Search for the cell housing the specified text and yield its (X, Y) center coordinate. 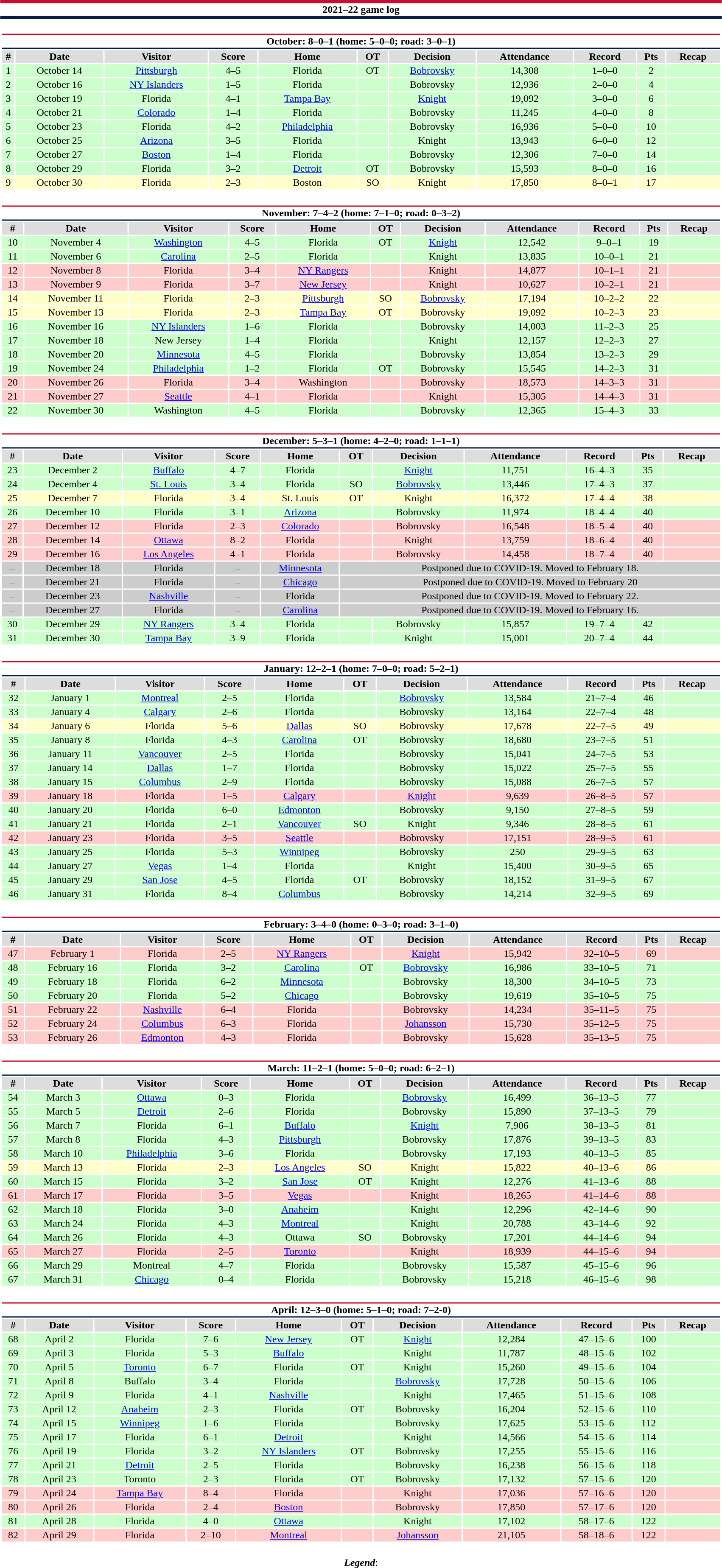
March 8 (63, 1140)
January 14 (70, 768)
28–8–5 (601, 824)
32–10–5 (602, 954)
17,193 (517, 1153)
April 8 (59, 1381)
November 13 (76, 313)
66 (13, 1265)
17–4–3 (599, 484)
18,152 (518, 880)
October 29 (59, 168)
4–2 (233, 127)
14–4–3 (609, 397)
54–15–6 (596, 1437)
26–7–5 (601, 782)
17,728 (512, 1381)
7–6 (211, 1339)
5–0–0 (605, 127)
13,164 (518, 712)
November 30 (76, 410)
44–15–6 (601, 1252)
9,639 (518, 796)
102 (649, 1353)
17,465 (512, 1395)
10–2–3 (609, 313)
18,300 (518, 982)
43–14–6 (601, 1224)
15,587 (517, 1265)
16,936 (525, 127)
December 12 (73, 526)
March 31 (63, 1280)
34 (14, 726)
October 23 (59, 127)
January 6 (70, 726)
39–13–5 (601, 1140)
Postponed due to COVID-19. Moved to February 20 (530, 582)
9,346 (518, 824)
40–13–5 (601, 1153)
13,446 (515, 484)
January 11 (70, 754)
5 (8, 127)
28–9–5 (601, 838)
3 (8, 99)
October 21 (59, 112)
October 25 (59, 140)
February 20 (73, 995)
April 26 (59, 1507)
20 (13, 382)
100 (649, 1339)
2021–22 game log (361, 9)
17,102 (512, 1521)
11,751 (515, 470)
35–11–5 (602, 1010)
14,458 (515, 554)
April 21 (59, 1465)
January 15 (70, 782)
110 (649, 1409)
7 (8, 155)
50–15–6 (596, 1381)
47–15–6 (596, 1339)
12,276 (517, 1181)
21–7–4 (601, 698)
1–7 (230, 768)
13,943 (525, 140)
17,151 (518, 838)
13 (13, 285)
4–0 (211, 1521)
17–4–4 (599, 498)
December 10 (73, 512)
April 5 (59, 1367)
41–13–6 (601, 1181)
15,890 (517, 1112)
March 15 (63, 1181)
112 (649, 1423)
10–2–2 (609, 298)
March 18 (63, 1209)
14,308 (525, 71)
90 (651, 1209)
15,305 (532, 397)
44–14–6 (601, 1237)
1 (8, 71)
10,627 (532, 285)
55–15–6 (596, 1451)
2–10 (211, 1535)
4–0–0 (605, 112)
Postponed due to COVID-19. Moved to February 16. (530, 610)
17,036 (512, 1493)
Postponed due to COVID-19. Moved to February 18. (530, 568)
18,573 (532, 382)
32–9–5 (601, 894)
98 (651, 1280)
23–7–5 (601, 740)
27–8–5 (601, 810)
January 4 (70, 712)
51–15–6 (596, 1395)
November 26 (76, 382)
15,218 (517, 1280)
2–0–0 (605, 84)
50 (13, 995)
16,204 (512, 1409)
26–8–5 (601, 796)
11,787 (512, 1353)
17,625 (512, 1423)
15,593 (525, 168)
108 (649, 1395)
12,542 (532, 242)
December 2 (73, 470)
35–12–5 (602, 1023)
34–10–5 (602, 982)
14,877 (532, 270)
52–15–6 (596, 1409)
15,001 (515, 638)
96 (651, 1265)
November 24 (76, 369)
April: 12–3–0 (home: 5–1–0; road: 7–2-0) (361, 1310)
1–0–0 (605, 71)
33–10–5 (602, 967)
2–9 (230, 782)
72 (13, 1395)
57–16–6 (596, 1493)
January 8 (70, 740)
36 (14, 754)
74 (13, 1423)
15 (13, 313)
45 (14, 880)
6–7 (211, 1367)
9 (8, 183)
6–0–0 (605, 140)
October 14 (59, 71)
8–0–0 (605, 168)
12–2–3 (609, 341)
November 27 (76, 397)
11,245 (525, 112)
64 (13, 1237)
80 (13, 1507)
15,260 (512, 1367)
December 16 (73, 554)
3–6 (226, 1153)
15–4–3 (609, 410)
February 18 (73, 982)
November 6 (76, 257)
30–9–5 (601, 866)
March 17 (63, 1196)
13–2–3 (609, 354)
45–15–6 (601, 1265)
March 29 (63, 1265)
April 28 (59, 1521)
January 27 (70, 866)
December 4 (73, 484)
April 9 (59, 1395)
17,201 (517, 1237)
52 (13, 1023)
February 1 (73, 954)
December 21 (73, 582)
57–15–6 (596, 1479)
15,041 (518, 754)
28 (12, 540)
82 (13, 1535)
41–14–6 (601, 1196)
18–5–4 (599, 526)
250 (518, 852)
3–1 (238, 512)
12,284 (512, 1339)
April 15 (59, 1423)
March 24 (63, 1224)
106 (649, 1381)
February 26 (73, 1038)
16–4–3 (599, 470)
14,214 (518, 894)
October 16 (59, 84)
3–0–0 (605, 99)
42–14–6 (601, 1209)
February 22 (73, 1010)
36–13–5 (601, 1097)
April 24 (59, 1493)
February 24 (73, 1023)
47 (13, 954)
16,548 (515, 526)
10–0–1 (609, 257)
118 (649, 1465)
February: 3–4–0 (home: 0–3–0; road: 3–1–0) (361, 925)
15,545 (532, 369)
October 27 (59, 155)
58–17–6 (596, 1521)
11–2–3 (609, 326)
7–0–0 (605, 155)
26 (12, 512)
20,788 (517, 1224)
18–6–4 (599, 540)
February 16 (73, 967)
14–3–3 (609, 382)
17,132 (512, 1479)
15,088 (518, 782)
15,022 (518, 768)
March 5 (63, 1112)
9–0–1 (609, 242)
18–4–4 (599, 512)
14,566 (512, 1437)
16,372 (515, 498)
14,003 (532, 326)
3–9 (238, 638)
October: 8–0–1 (home: 5–0–0; road: 3–0–1) (361, 42)
December 30 (73, 638)
March 13 (63, 1168)
January 21 (70, 824)
6–4 (228, 1010)
29–9–5 (601, 852)
37–13–5 (601, 1112)
13,759 (515, 540)
12,296 (517, 1209)
0–3 (226, 1097)
13,854 (532, 354)
18,939 (517, 1252)
85 (651, 1153)
November 20 (76, 354)
12,365 (532, 410)
April 23 (59, 1479)
March: 11–2–1 (home: 5–0–0; road: 6–2–1) (361, 1068)
15,822 (517, 1168)
18,265 (517, 1196)
38–13–5 (601, 1125)
November 9 (76, 285)
43 (14, 852)
46–15–6 (601, 1280)
48–15–6 (596, 1353)
68 (13, 1339)
17,678 (518, 726)
13,835 (532, 257)
December 23 (73, 596)
62 (13, 1209)
8–2 (238, 540)
March 7 (63, 1125)
April 12 (59, 1409)
54 (13, 1097)
January 29 (70, 880)
15,730 (518, 1023)
18 (13, 354)
March 10 (63, 1153)
December: 5–3–1 (home: 4–2–0; road: 1–1–1) (361, 441)
18,680 (518, 740)
116 (649, 1451)
83 (651, 1140)
8–0–1 (605, 183)
58–18–6 (596, 1535)
3–0 (226, 1209)
Postponed due to COVID-19. Moved to February 22. (530, 596)
92 (651, 1224)
11 (13, 257)
15,942 (518, 954)
3–7 (252, 285)
6–0 (230, 810)
21,105 (512, 1535)
March 27 (63, 1252)
60 (13, 1181)
15,400 (518, 866)
57–17–6 (596, 1507)
20–7–4 (599, 638)
78 (13, 1479)
January 18 (70, 796)
10–2–1 (609, 285)
January 1 (70, 698)
April 17 (59, 1437)
32 (14, 698)
April 3 (59, 1353)
13,584 (518, 698)
9,150 (518, 810)
March 26 (63, 1237)
April 2 (59, 1339)
40–13–6 (601, 1168)
January 23 (70, 838)
18–7–4 (599, 554)
14,234 (518, 1010)
January 31 (70, 894)
22–7–5 (601, 726)
15,628 (518, 1038)
114 (649, 1437)
March 3 (63, 1097)
December 27 (73, 610)
November 8 (76, 270)
December 29 (73, 624)
104 (649, 1367)
16,499 (517, 1097)
7,906 (517, 1125)
56–15–6 (596, 1465)
70 (13, 1367)
19,619 (518, 995)
25–7–5 (601, 768)
April 29 (59, 1535)
December 18 (73, 568)
16,238 (512, 1465)
November: 7–4–2 (home: 7–1–0; road: 0–3–2) (361, 213)
November 11 (76, 298)
30 (12, 624)
17,255 (512, 1451)
5–2 (228, 995)
April 19 (59, 1451)
6–2 (228, 982)
October 30 (59, 183)
31–9–5 (601, 880)
January 20 (70, 810)
56 (13, 1125)
December 7 (73, 498)
15,857 (515, 624)
24 (12, 484)
January: 12–2–1 (home: 7–0–0; road: 5–2–1) (361, 668)
17,194 (532, 298)
76 (13, 1451)
5–6 (230, 726)
November 18 (76, 341)
22–7–4 (601, 712)
October 19 (59, 99)
58 (13, 1153)
0–4 (226, 1280)
6–3 (228, 1023)
14–2–3 (609, 369)
16,986 (518, 967)
19–7–4 (599, 624)
53–15–6 (596, 1423)
24–7–5 (601, 754)
2–1 (230, 824)
2–4 (211, 1507)
1–2 (252, 369)
12,157 (532, 341)
12,306 (525, 155)
35–10–5 (602, 995)
November 4 (76, 242)
11,974 (515, 512)
December 14 (73, 540)
39 (14, 796)
35–13–5 (602, 1038)
10–1–1 (609, 270)
41 (14, 824)
86 (651, 1168)
17,876 (517, 1140)
November 16 (76, 326)
49–15–6 (596, 1367)
January 25 (70, 852)
12,936 (525, 84)
